Capture the cell that displays the provided text and extract its [x, y] central coordinate. 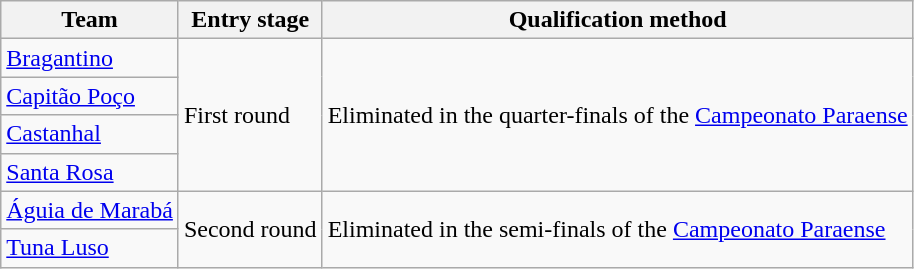
Santa Rosa [90, 172]
Team [90, 20]
Eliminated in the semi-finals of the Campeonato Paraense [618, 229]
Águia de Marabá [90, 210]
Castanhal [90, 134]
Qualification method [618, 20]
First round [250, 115]
Tuna Luso [90, 248]
Eliminated in the quarter-finals of the Campeonato Paraense [618, 115]
Second round [250, 229]
Entry stage [250, 20]
Bragantino [90, 58]
Capitão Poço [90, 96]
